Return the [X, Y] coordinate for the center point of the cell that contains the specified text.  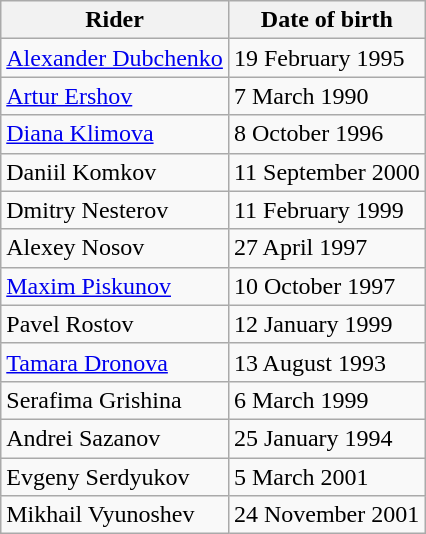
7 March 1990 [326, 96]
Rider [115, 20]
Alexey Nosov [115, 248]
10 October 1997 [326, 286]
Daniil Komkov [115, 172]
Pavel Rostov [115, 324]
Dmitry Nesterov [115, 210]
19 February 1995 [326, 58]
11 February 1999 [326, 210]
8 October 1996 [326, 134]
Serafima Grishina [115, 400]
Tamara Dronova [115, 362]
12 January 1999 [326, 324]
Date of birth [326, 20]
13 August 1993 [326, 362]
Evgeny Serdyukov [115, 477]
Artur Ershov [115, 96]
25 January 1994 [326, 438]
27 April 1997 [326, 248]
Mikhail Vyunoshev [115, 515]
Alexander Dubchenko [115, 58]
24 November 2001 [326, 515]
5 March 2001 [326, 477]
Diana Klimova [115, 134]
11 September 2000 [326, 172]
Maxim Piskunov [115, 286]
6 March 1999 [326, 400]
Andrei Sazanov [115, 438]
